Find where the given text appears and provide that cell's center as [x, y] coordinate. 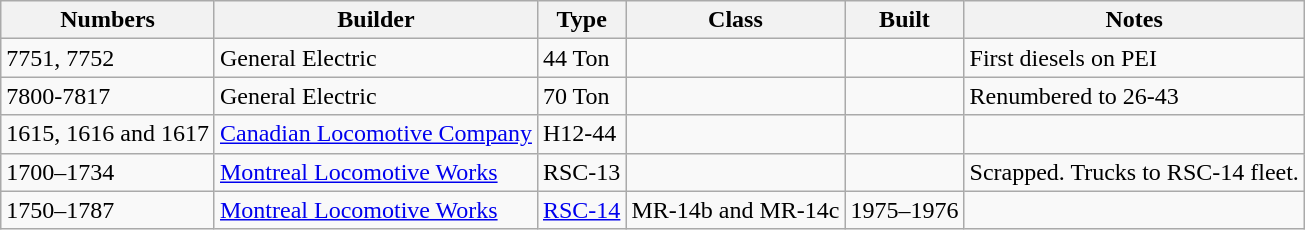
44 Ton [581, 58]
First diesels on PEI [1134, 58]
1615, 1616 and 1617 [108, 134]
70 Ton [581, 96]
MR-14b and MR-14c [736, 210]
RSC-13 [581, 172]
RSC-14 [581, 210]
7751, 7752 [108, 58]
Renumbered to 26-43 [1134, 96]
Notes [1134, 20]
Numbers [108, 20]
Type [581, 20]
Built [904, 20]
Builder [376, 20]
Scrapped. Trucks to RSC-14 fleet. [1134, 172]
Class [736, 20]
H12-44 [581, 134]
1700–1734 [108, 172]
Canadian Locomotive Company [376, 134]
1975–1976 [904, 210]
7800-7817 [108, 96]
1750–1787 [108, 210]
